Capture the cell that displays the provided text and extract its (X, Y) central coordinate. 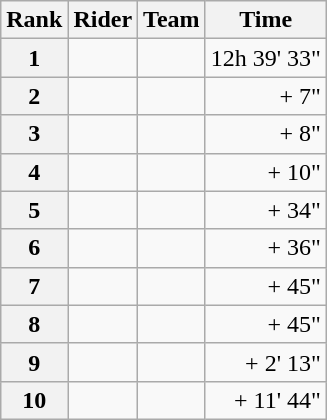
Rider (103, 20)
Team (172, 20)
+ 36" (266, 248)
Rank (34, 20)
2 (34, 96)
Time (266, 20)
7 (34, 286)
9 (34, 362)
+ 2' 13" (266, 362)
3 (34, 134)
5 (34, 210)
+ 8" (266, 134)
+ 7" (266, 96)
1 (34, 58)
12h 39' 33" (266, 58)
8 (34, 324)
4 (34, 172)
+ 34" (266, 210)
6 (34, 248)
10 (34, 400)
+ 10" (266, 172)
+ 11' 44" (266, 400)
